Pinpoint the cell where the given text exists, returning its [x, y] midpoint coordinate. 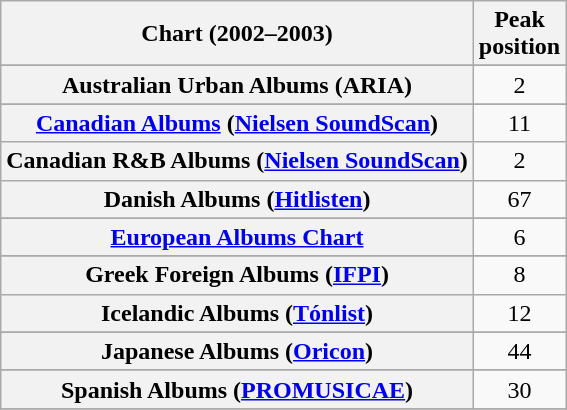
Australian Urban Albums (ARIA) [238, 85]
44 [519, 351]
Danish Albums (Hitlisten) [238, 199]
Chart (2002–2003) [238, 34]
12 [519, 313]
Canadian R&B Albums (Nielsen SoundScan) [238, 161]
11 [519, 123]
67 [519, 199]
30 [519, 389]
Japanese Albums (Oricon) [238, 351]
Spanish Albums (PROMUSICAE) [238, 389]
8 [519, 275]
Icelandic Albums (Tónlist) [238, 313]
Canadian Albums (Nielsen SoundScan) [238, 123]
Peakposition [519, 34]
6 [519, 237]
European Albums Chart [238, 237]
Greek Foreign Albums (IFPI) [238, 275]
